Detect which cell encompasses the target text, then output its [X, Y] center coordinate. 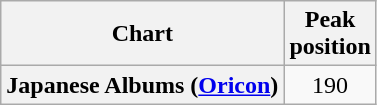
Chart [142, 34]
Peakposition [330, 34]
190 [330, 85]
Japanese Albums (Oricon) [142, 85]
